Return the (X, Y) coordinate for the center point of the cell that contains the specified text.  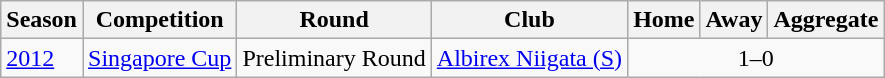
Singapore Cup (159, 58)
Home (664, 20)
Albirex Niigata (S) (529, 58)
Competition (159, 20)
Away (734, 20)
2012 (42, 58)
Round (334, 20)
1–0 (756, 58)
Season (42, 20)
Aggregate (826, 20)
Club (529, 20)
Preliminary Round (334, 58)
